From the cell containing the given text, extract its center point as [x, y] coordinate. 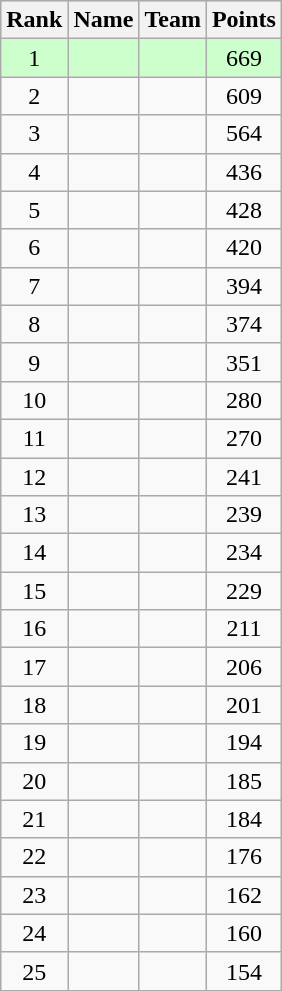
10 [34, 400]
280 [244, 400]
7 [34, 286]
19 [34, 743]
12 [34, 477]
4 [34, 172]
15 [34, 591]
8 [34, 324]
5 [34, 210]
14 [34, 553]
Points [244, 20]
6 [34, 248]
609 [244, 96]
11 [34, 438]
211 [244, 629]
564 [244, 134]
24 [34, 933]
18 [34, 705]
Team [173, 20]
3 [34, 134]
16 [34, 629]
23 [34, 895]
Rank [34, 20]
234 [244, 553]
17 [34, 667]
9 [34, 362]
1 [34, 58]
20 [34, 781]
21 [34, 819]
25 [34, 971]
13 [34, 515]
2 [34, 96]
176 [244, 857]
22 [34, 857]
229 [244, 591]
270 [244, 438]
428 [244, 210]
374 [244, 324]
206 [244, 667]
154 [244, 971]
185 [244, 781]
162 [244, 895]
Name [104, 20]
420 [244, 248]
194 [244, 743]
669 [244, 58]
351 [244, 362]
436 [244, 172]
184 [244, 819]
241 [244, 477]
394 [244, 286]
239 [244, 515]
160 [244, 933]
201 [244, 705]
